Locate the cell with the specified text and output its (x, y) center coordinate. 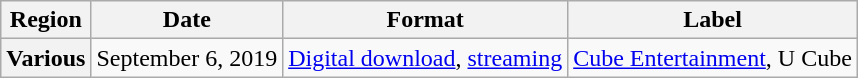
Date (187, 20)
Digital download, streaming (426, 58)
Label (713, 20)
Region (46, 20)
Cube Entertainment, U Cube (713, 58)
Format (426, 20)
Various (46, 58)
September 6, 2019 (187, 58)
